Output the (X, Y) coordinate of the center of the cell containing the given text.  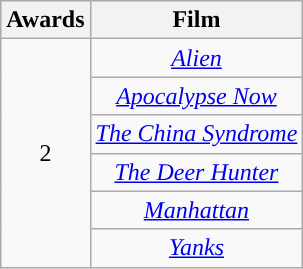
Apocalypse Now (196, 96)
Alien (196, 58)
Awards (46, 20)
Film (196, 20)
2 (46, 153)
The Deer Hunter (196, 172)
Yanks (196, 248)
The China Syndrome (196, 134)
Manhattan (196, 210)
